Search for the cell housing the specified text and yield its (x, y) center coordinate. 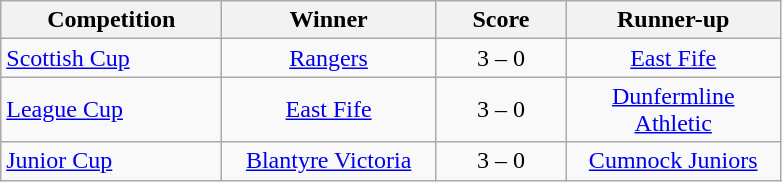
Junior Cup (112, 161)
League Cup (112, 110)
Rangers (329, 58)
Runner-up (673, 20)
Blantyre Victoria (329, 161)
Scottish Cup (112, 58)
Competition (112, 20)
Dunfermline Athletic (673, 110)
Winner (329, 20)
Cumnock Juniors (673, 161)
Score (500, 20)
